From the cell containing the given text, extract its center point as (X, Y) coordinate. 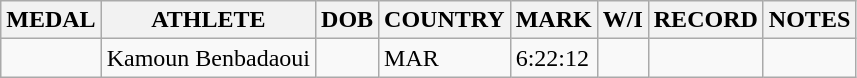
MARK (554, 20)
W/I (622, 20)
MEDAL (51, 20)
COUNTRY (445, 20)
MAR (445, 58)
Kamoun Benbadaoui (208, 58)
ATHLETE (208, 20)
6:22:12 (554, 58)
NOTES (809, 20)
DOB (348, 20)
RECORD (706, 20)
